Detect which cell encompasses the target text, then output its [X, Y] center coordinate. 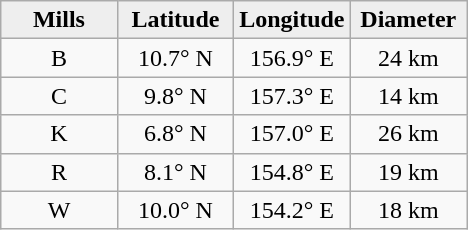
157.0° E [292, 134]
14 km [408, 96]
W [59, 210]
10.0° N [175, 210]
Mills [59, 20]
154.8° E [292, 172]
18 km [408, 210]
19 km [408, 172]
Longitude [292, 20]
C [59, 96]
K [59, 134]
9.8° N [175, 96]
156.9° E [292, 58]
10.7° N [175, 58]
8.1° N [175, 172]
R [59, 172]
24 km [408, 58]
154.2° E [292, 210]
157.3° E [292, 96]
6.8° N [175, 134]
Diameter [408, 20]
26 km [408, 134]
B [59, 58]
Latitude [175, 20]
